Locate the cell with the specified text and output its [X, Y] center coordinate. 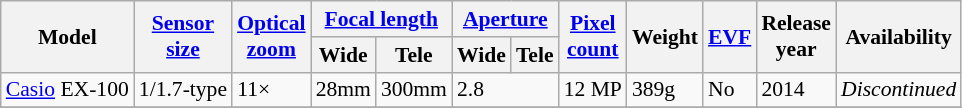
No [730, 90]
1/1.7-type [183, 90]
Weight [665, 36]
Pixelcount [593, 36]
28mm [344, 90]
Focal length [382, 19]
Discontinued [898, 90]
Releaseyear [796, 36]
EVF [730, 36]
11× [271, 90]
Aperture [506, 19]
2014 [796, 90]
389g [665, 90]
Sensorsize [183, 36]
2.8 [506, 90]
300mm [414, 90]
Availability [898, 36]
12 MP [593, 90]
Casio EX-100 [68, 90]
Model [68, 36]
Opticalzoom [271, 36]
